Return (X, Y) of the center of cell containing provided text 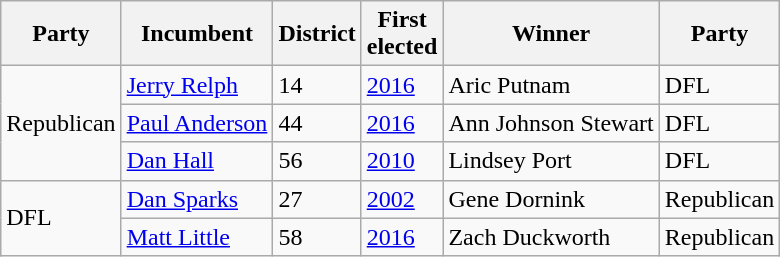
District (317, 34)
Incumbent (197, 34)
Aric Putnam (551, 85)
Lindsey Port (551, 161)
Firstelected (402, 34)
Zach Duckworth (551, 237)
58 (317, 237)
Winner (551, 34)
44 (317, 123)
27 (317, 199)
Jerry Relph (197, 85)
56 (317, 161)
2010 (402, 161)
Dan Hall (197, 161)
2002 (402, 199)
14 (317, 85)
Paul Anderson (197, 123)
Dan Sparks (197, 199)
Matt Little (197, 237)
Gene Dornink (551, 199)
Ann Johnson Stewart (551, 123)
